Return the (x, y) coordinate for the center point of the cell that contains the specified text.  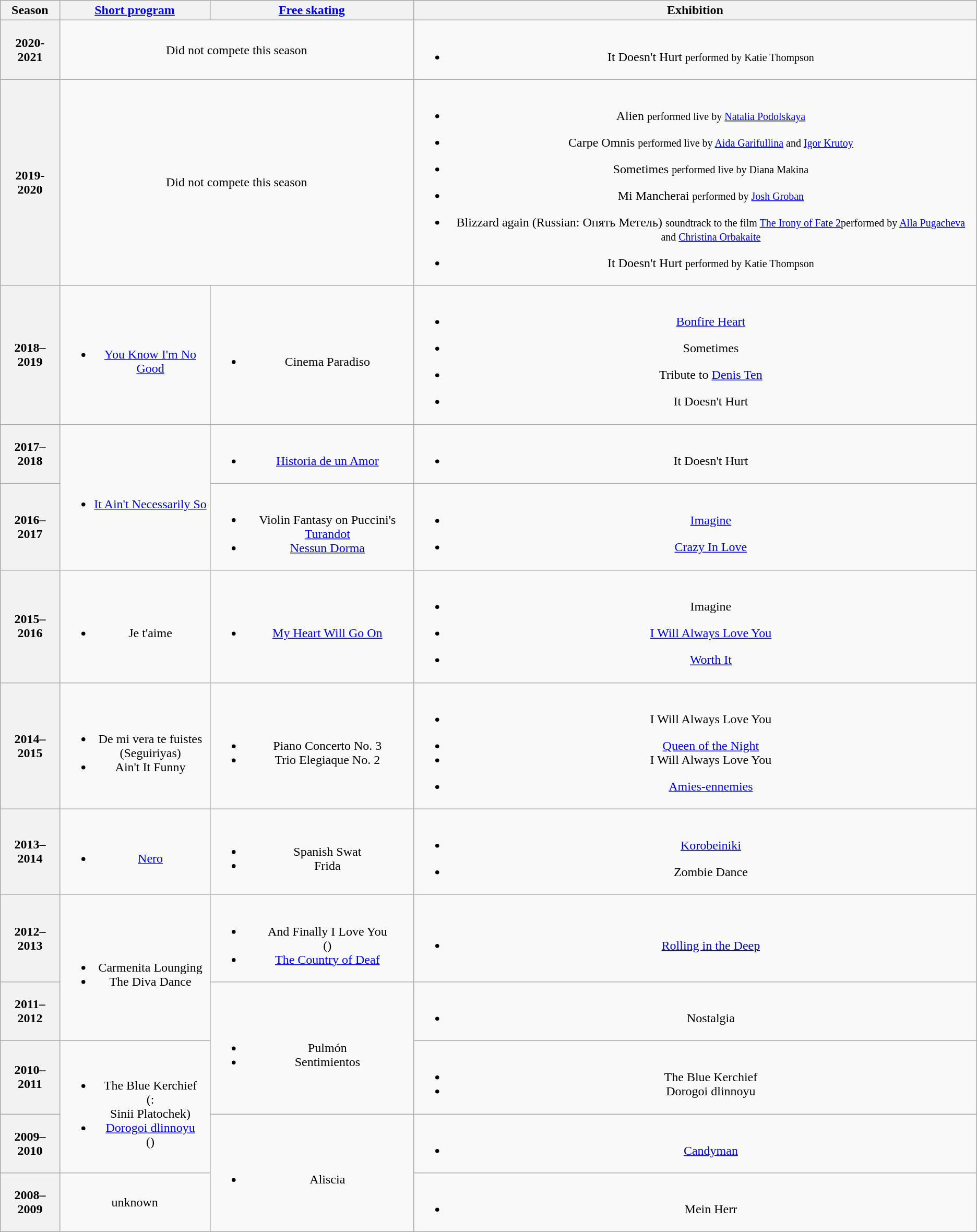
Imagine Crazy In Love (695, 527)
My Heart Will Go On (312, 626)
Mein Herr (695, 1202)
Violin Fantasy on Puccini's Turandot Nessun Dorma (312, 527)
De mi vera te fuistes (Seguiriyas) Ain't It Funny (135, 746)
Imagine I Will Always Love You Worth It (695, 626)
Carmenita Lounging The Diva Dance (135, 967)
KorobeinikiZombie Dance (695, 852)
Historia de un Amor (312, 454)
It Ain't Necessarily So (135, 497)
2014–2015 (30, 746)
2010–2011 (30, 1077)
Nero (135, 852)
Exhibition (695, 10)
And Finally I Love You () The Country of Deaf (312, 938)
Spanish SwatFrida (312, 852)
Rolling in the Deep (695, 938)
It Doesn't Hurt performed by Katie Thompson (695, 50)
Nostalgia (695, 1011)
Free skating (312, 10)
The Blue Kerchief Dorogoi dlinnoyu (695, 1077)
Piano Concerto No. 3 Trio Elegiaque No. 2 (312, 746)
Season (30, 10)
unknown (135, 1202)
2020-2021 (30, 50)
I Will Always Love You Queen of the NightI Will Always Love You Amies-ennemies (695, 746)
Pulmón Sentimientos (312, 1048)
The Blue Kerchief (: Sinii Platochek) Dorogoi dlinnoyu () (135, 1106)
2009–2010 (30, 1143)
2018–2019 (30, 355)
2012–2013 (30, 938)
Cinema Paradiso (312, 355)
2013–2014 (30, 852)
Je t'aime (135, 626)
2017–2018 (30, 454)
2011–2012 (30, 1011)
Aliscia (312, 1173)
It Doesn't Hurt (695, 454)
2016–2017 (30, 527)
You Know I'm No Good (135, 355)
Short program (135, 10)
Candyman (695, 1143)
Bonfire Heart SometimesTribute to Denis TenIt Doesn't Hurt (695, 355)
2015–2016 (30, 626)
2008–2009 (30, 1202)
2019-2020 (30, 183)
